From the cell containing the given text, extract its center point as [x, y] coordinate. 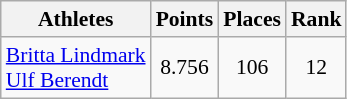
Britta LindmarkUlf Berendt [76, 68]
8.756 [185, 68]
106 [252, 68]
12 [316, 68]
Athletes [76, 19]
Places [252, 19]
Rank [316, 19]
Points [185, 19]
